Determine the (x, y) coordinate at the center of the cell enclosing the given text.  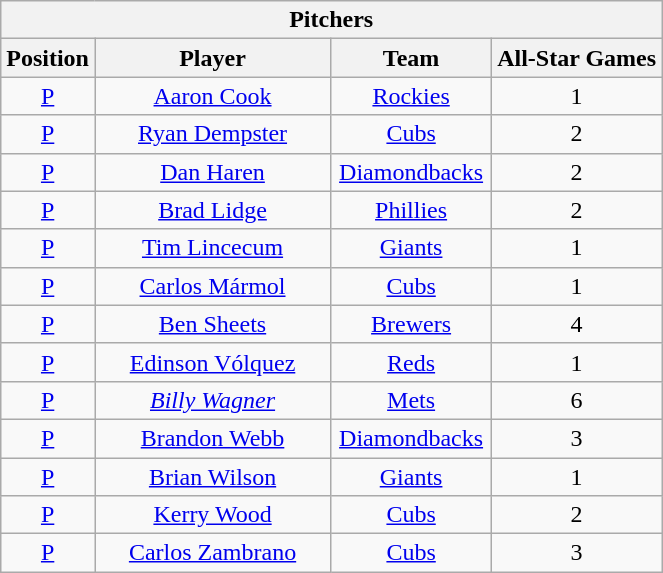
Ryan Dempster (212, 134)
4 (577, 324)
Edinson Vólquez (212, 362)
Kerry Wood (212, 515)
Ben Sheets (212, 324)
Brewers (412, 324)
Brad Lidge (212, 210)
Mets (412, 400)
Pitchers (332, 20)
Aaron Cook (212, 96)
All-Star Games (577, 58)
Player (212, 58)
Dan Haren (212, 172)
Rockies (412, 96)
Carlos Zambrano (212, 553)
Team (412, 58)
Carlos Mármol (212, 286)
6 (577, 400)
Reds (412, 362)
Phillies (412, 210)
Brandon Webb (212, 438)
Billy Wagner (212, 400)
Brian Wilson (212, 477)
Position (48, 58)
Tim Lincecum (212, 248)
